For the text-containing cell, return its midpoint in [x, y] coordinate format. 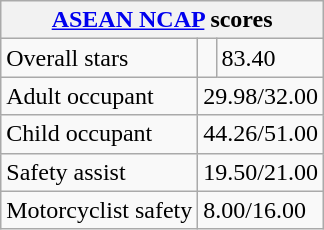
19.50/21.00 [261, 172]
44.26/51.00 [261, 134]
ASEAN NCAP scores [162, 20]
Safety assist [100, 172]
Motorcyclist safety [100, 210]
Child occupant [100, 134]
83.40 [270, 58]
8.00/16.00 [261, 210]
29.98/32.00 [261, 96]
Overall stars [100, 58]
Adult occupant [100, 96]
